From the cell containing the given text, extract its center point as [x, y] coordinate. 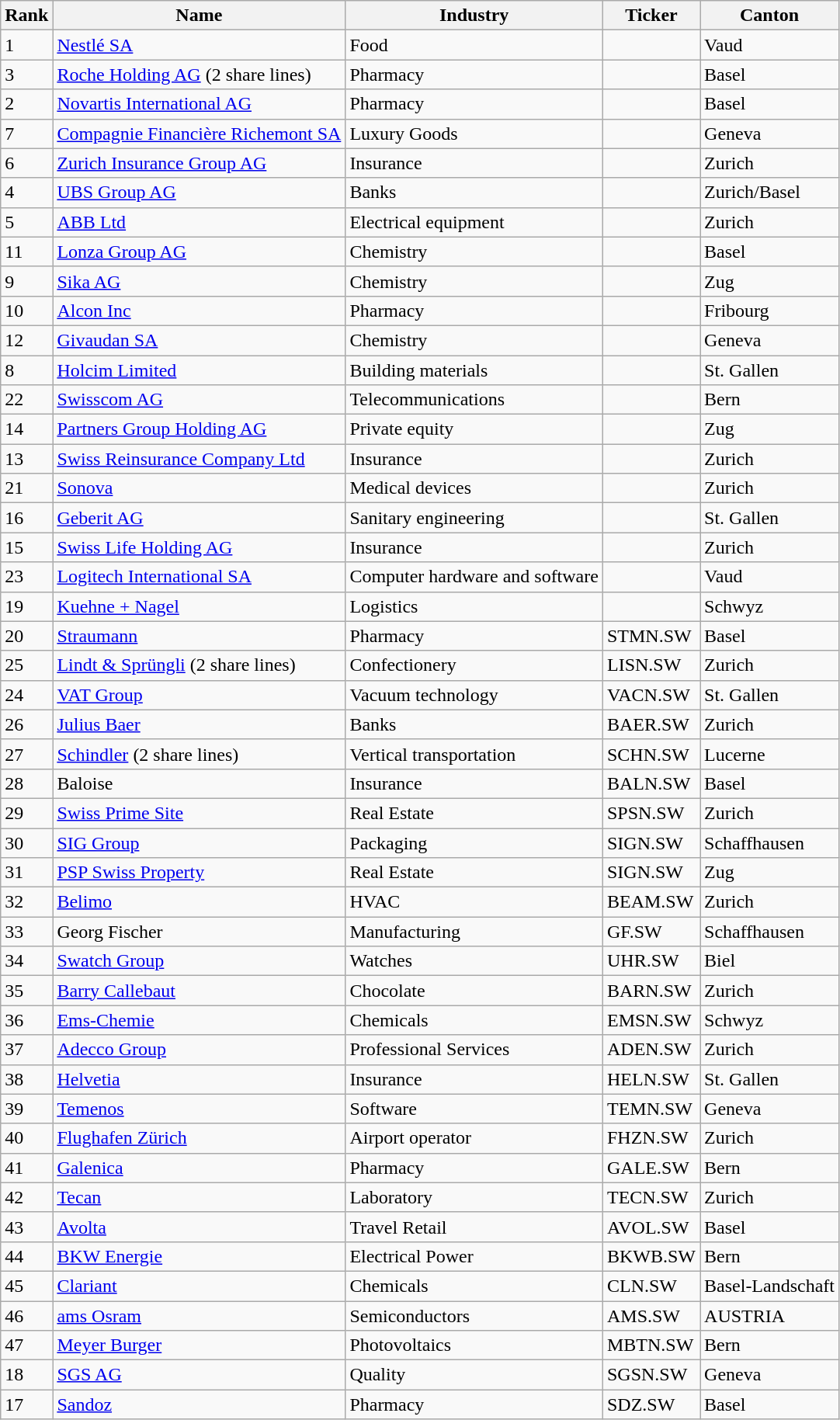
AVOL.SW [651, 1227]
BKW Energie [199, 1256]
Luxury Goods [474, 134]
34 [26, 961]
UHR.SW [651, 961]
16 [26, 518]
HVAC [474, 902]
Barry Callebaut [199, 991]
Electrical equipment [474, 222]
Compagnie Financière Richemont SA [199, 134]
27 [26, 754]
17 [26, 1404]
Travel Retail [474, 1227]
Zurich/Basel [770, 193]
33 [26, 932]
Electrical Power [474, 1256]
Telecommunications [474, 400]
Building materials [474, 370]
20 [26, 636]
SPSN.SW [651, 813]
Nestlé SA [199, 45]
Quality [474, 1375]
45 [26, 1286]
23 [26, 577]
Tecan [199, 1197]
Swiss Prime Site [199, 813]
Chocolate [474, 991]
Helvetia [199, 1079]
39 [26, 1109]
11 [26, 252]
Flughafen Zürich [199, 1138]
9 [26, 281]
30 [26, 842]
GALE.SW [651, 1168]
Sandoz [199, 1404]
41 [26, 1168]
SDZ.SW [651, 1404]
ams Osram [199, 1316]
21 [26, 488]
UBS Group AG [199, 193]
36 [26, 1020]
Adecco Group [199, 1050]
Watches [474, 961]
Vacuum technology [474, 695]
Vertical transportation [474, 754]
13 [26, 459]
15 [26, 547]
Ticker [651, 16]
47 [26, 1345]
ADEN.SW [651, 1050]
Schindler (2 share lines) [199, 754]
43 [26, 1227]
32 [26, 902]
18 [26, 1375]
Medical devices [474, 488]
BARN.SW [651, 991]
Food [474, 45]
42 [26, 1197]
TEMN.SW [651, 1109]
PSP Swiss Property [199, 873]
Lonza Group AG [199, 252]
Private equity [474, 429]
Baloise [199, 783]
Avolta [199, 1227]
SGS AG [199, 1375]
8 [26, 370]
2 [26, 104]
Lindt & Sprüngli (2 share lines) [199, 665]
BEAM.SW [651, 902]
Roche Holding AG (2 share lines) [199, 75]
Partners Group Holding AG [199, 429]
GF.SW [651, 932]
Holcim Limited [199, 370]
37 [26, 1050]
29 [26, 813]
Alcon Inc [199, 311]
Fribourg [770, 311]
38 [26, 1079]
VAT Group [199, 695]
Rank [26, 16]
BAER.SW [651, 724]
Computer hardware and software [474, 577]
Software [474, 1109]
46 [26, 1316]
Novartis International AG [199, 104]
TECN.SW [651, 1197]
Julius Baer [199, 724]
STMN.SW [651, 636]
Sonova [199, 488]
Professional Services [474, 1050]
12 [26, 340]
22 [26, 400]
EMSN.SW [651, 1020]
Confectionery [474, 665]
Airport operator [474, 1138]
Logistics [474, 606]
Swiss Reinsurance Company Ltd [199, 459]
Logitech International SA [199, 577]
BALN.SW [651, 783]
Clariant [199, 1286]
Ems-Chemie [199, 1020]
AMS.SW [651, 1316]
Manufacturing [474, 932]
AUSTRIA [770, 1316]
24 [26, 695]
Swisscom AG [199, 400]
Straumann [199, 636]
Belimo [199, 902]
Zurich Insurance Group AG [199, 163]
14 [26, 429]
FHZN.SW [651, 1138]
Meyer Burger [199, 1345]
Georg Fischer [199, 932]
MBTN.SW [651, 1345]
Kuehne + Nagel [199, 606]
Biel [770, 961]
Photovoltaics [474, 1345]
Givaudan SA [199, 340]
SCHN.SW [651, 754]
ABB Ltd [199, 222]
19 [26, 606]
31 [26, 873]
Packaging [474, 842]
SIG Group [199, 842]
5 [26, 222]
44 [26, 1256]
Industry [474, 16]
25 [26, 665]
CLN.SW [651, 1286]
Lucerne [770, 754]
3 [26, 75]
Sika AG [199, 281]
VACN.SW [651, 695]
Name [199, 16]
1 [26, 45]
BKWB.SW [651, 1256]
HELN.SW [651, 1079]
28 [26, 783]
40 [26, 1138]
Geberit AG [199, 518]
6 [26, 163]
Temenos [199, 1109]
Galenica [199, 1168]
SGSN.SW [651, 1375]
10 [26, 311]
Laboratory [474, 1197]
7 [26, 134]
26 [26, 724]
4 [26, 193]
Sanitary engineering [474, 518]
Canton [770, 16]
Semiconductors [474, 1316]
Swiss Life Holding AG [199, 547]
Swatch Group [199, 961]
Basel-Landschaft [770, 1286]
LISN.SW [651, 665]
35 [26, 991]
